Determine the (X, Y) coordinate at the center of the cell enclosing the given text.  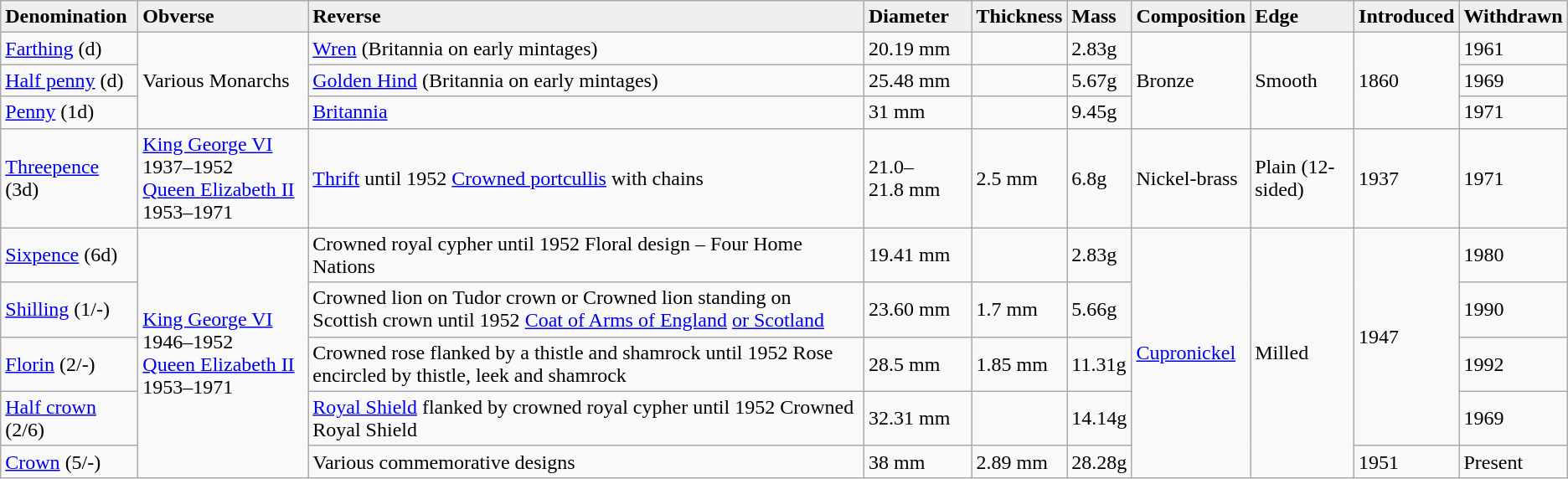
31 mm (918, 112)
1990 (1513, 310)
1980 (1513, 255)
Reverse (586, 17)
Florin (2/-) (70, 363)
2.5 mm (1019, 178)
Crowned royal cypher until 1952 Floral design – Four Home Nations (586, 255)
Penny (1d) (70, 112)
Various Monarchs (223, 80)
Crowned lion on Tudor crown or Crowned lion standing on Scottish crown until 1952 Coat of Arms of England or Scotland (586, 310)
1951 (1407, 461)
Plain (12-sided) (1302, 178)
2.89 mm (1019, 461)
Bronze (1191, 80)
5.67g (1099, 80)
Royal Shield flanked by crowned royal cypher until 1952 Crowned Royal Shield (586, 419)
Golden Hind (Britannia on early mintages) (586, 80)
Nickel-brass (1191, 178)
6.8g (1099, 178)
Thrift until 1952 Crowned portcullis with chains (586, 178)
Obverse (223, 17)
King George VI 1937–1952Queen Elizabeth II 1953–1971 (223, 178)
28.28g (1099, 461)
1947 (1407, 337)
King George VI 1946–1952Queen Elizabeth II 1953–1971 (223, 353)
5.66g (1099, 310)
Half crown (2/6) (70, 419)
Crown (5/-) (70, 461)
Farthing (d) (70, 49)
Introduced (1407, 17)
Diameter (918, 17)
Various commemorative designs (586, 461)
11.31g (1099, 363)
Withdrawn (1513, 17)
Wren (Britannia on early mintages) (586, 49)
20.19 mm (918, 49)
Sixpence (6d) (70, 255)
23.60 mm (918, 310)
Composition (1191, 17)
Smooth (1302, 80)
Cupronickel (1191, 353)
Shilling (1/-) (70, 310)
1992 (1513, 363)
Threepence (3d) (70, 178)
19.41 mm (918, 255)
Britannia (586, 112)
1961 (1513, 49)
1937 (1407, 178)
Milled (1302, 353)
14.14g (1099, 419)
Edge (1302, 17)
21.0–21.8 mm (918, 178)
1.85 mm (1019, 363)
1860 (1407, 80)
28.5 mm (918, 363)
Denomination (70, 17)
Thickness (1019, 17)
1.7 mm (1019, 310)
Mass (1099, 17)
Half penny (d) (70, 80)
38 mm (918, 461)
Crowned rose flanked by a thistle and shamrock until 1952 Rose encircled by thistle, leek and shamrock (586, 363)
32.31 mm (918, 419)
Present (1513, 461)
9.45g (1099, 112)
25.48 mm (918, 80)
